From the cell containing the given text, extract its center point as [X, Y] coordinate. 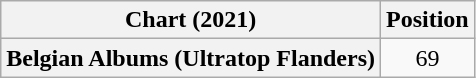
Belgian Albums (Ultratop Flanders) [191, 58]
69 [428, 58]
Chart (2021) [191, 20]
Position [428, 20]
